From the cell containing the given text, extract its center point as [x, y] coordinate. 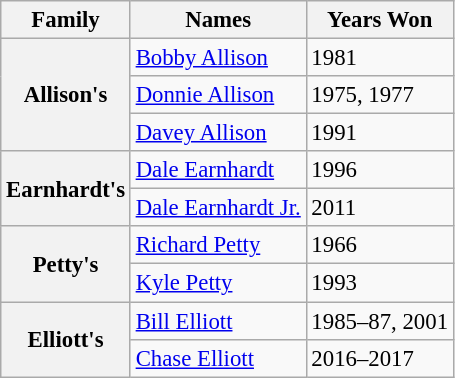
1975, 1977 [380, 95]
Family [66, 20]
Petty's [66, 264]
Richard Petty [218, 245]
2011 [380, 208]
Chase Elliott [218, 358]
Bill Elliott [218, 321]
1981 [380, 58]
Dale Earnhardt Jr. [218, 208]
Dale Earnhardt [218, 170]
1991 [380, 133]
Donnie Allison [218, 95]
Earnhardt's [66, 188]
1966 [380, 245]
Names [218, 20]
2016–2017 [380, 358]
Bobby Allison [218, 58]
1996 [380, 170]
Allison's [66, 96]
Davey Allison [218, 133]
Kyle Petty [218, 283]
1985–87, 2001 [380, 321]
Years Won [380, 20]
Elliott's [66, 340]
1993 [380, 283]
